Pinpoint the cell where the given text exists, returning its [x, y] midpoint coordinate. 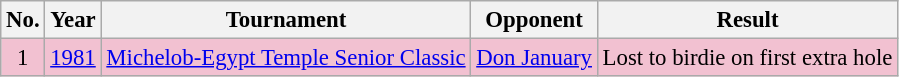
Don January [534, 58]
Michelob-Egypt Temple Senior Classic [286, 58]
1 [23, 58]
1981 [73, 58]
Year [73, 20]
Lost to birdie on first extra hole [747, 58]
No. [23, 20]
Tournament [286, 20]
Result [747, 20]
Opponent [534, 20]
